Pinpoint the cell where the given text exists, returning its (x, y) midpoint coordinate. 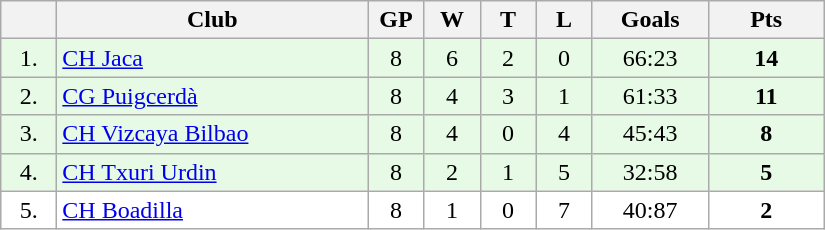
Club (212, 20)
L (564, 20)
14 (766, 58)
Goals (650, 20)
66:23 (650, 58)
3. (29, 134)
2. (29, 96)
W (452, 20)
40:87 (650, 210)
45:43 (650, 134)
Pts (766, 20)
CH Txuri Urdin (212, 172)
3 (508, 96)
7 (564, 210)
1. (29, 58)
T (508, 20)
CG Puigcerdà (212, 96)
CH Boadilla (212, 210)
32:58 (650, 172)
11 (766, 96)
CH Vizcaya Bilbao (212, 134)
GP (396, 20)
6 (452, 58)
4. (29, 172)
61:33 (650, 96)
5. (29, 210)
CH Jaca (212, 58)
